From the cell containing the given text, extract its center point as [x, y] coordinate. 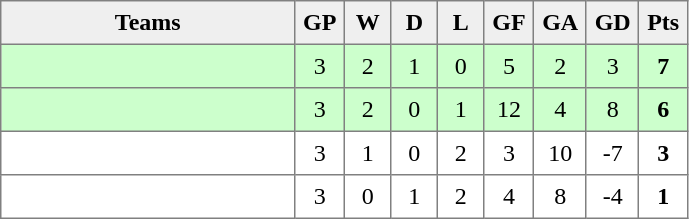
5 [509, 66]
W [368, 23]
Pts [663, 23]
GA [560, 23]
7 [663, 66]
12 [509, 110]
6 [663, 110]
10 [560, 153]
-4 [612, 197]
GF [509, 23]
Teams [148, 23]
GD [612, 23]
L [461, 23]
GP [320, 23]
-7 [612, 153]
D [414, 23]
